Find where the given text appears and provide that cell's center as [X, Y] coordinate. 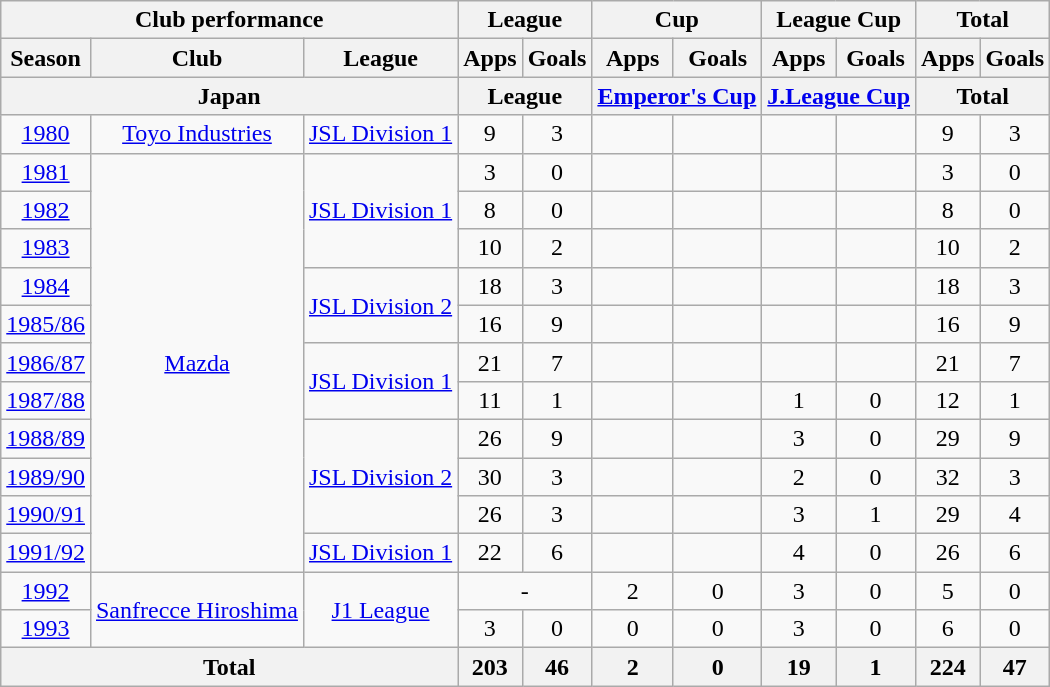
- [525, 591]
1988/89 [46, 438]
Mazda [196, 362]
1984 [46, 286]
Sanfrecce Hiroshima [196, 610]
30 [490, 477]
32 [948, 477]
19 [799, 667]
5 [948, 591]
J1 League [380, 610]
47 [1015, 667]
Club performance [230, 20]
Season [46, 58]
J.League Cup [839, 96]
1987/88 [46, 400]
22 [490, 553]
1993 [46, 629]
46 [557, 667]
Emperor's Cup [677, 96]
1983 [46, 248]
Toyo Industries [196, 134]
1981 [46, 172]
1989/90 [46, 477]
1985/86 [46, 324]
Club [196, 58]
1991/92 [46, 553]
11 [490, 400]
Japan [230, 96]
1986/87 [46, 362]
1982 [46, 210]
1992 [46, 591]
12 [948, 400]
224 [948, 667]
203 [490, 667]
1990/91 [46, 515]
1980 [46, 134]
Cup [677, 20]
League Cup [839, 20]
